Capture the cell that displays the provided text and extract its (x, y) central coordinate. 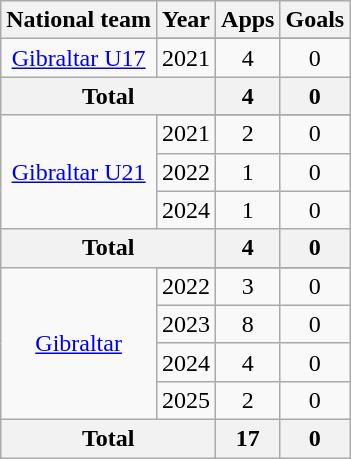
2023 (186, 324)
Gibraltar (79, 343)
8 (248, 324)
Gibraltar U21 (79, 172)
Gibraltar U17 (79, 58)
National team (79, 20)
2025 (186, 400)
3 (248, 286)
Goals (315, 20)
Year (186, 20)
Apps (248, 20)
17 (248, 438)
